Identify which cell holds the provided text, then report its (x, y) central coordinate. 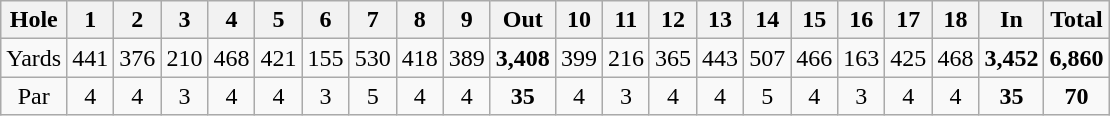
7 (372, 20)
443 (720, 58)
3,452 (1012, 58)
Par (34, 96)
376 (138, 58)
399 (578, 58)
8 (420, 20)
507 (768, 58)
18 (956, 20)
14 (768, 20)
Out (522, 20)
12 (672, 20)
1 (90, 20)
216 (626, 58)
441 (90, 58)
6 (326, 20)
13 (720, 20)
2 (138, 20)
365 (672, 58)
418 (420, 58)
16 (862, 20)
15 (814, 20)
155 (326, 58)
389 (466, 58)
10 (578, 20)
425 (908, 58)
11 (626, 20)
163 (862, 58)
9 (466, 20)
17 (908, 20)
In (1012, 20)
Hole (34, 20)
Total (1076, 20)
421 (278, 58)
3,408 (522, 58)
Yards (34, 58)
70 (1076, 96)
530 (372, 58)
210 (184, 58)
466 (814, 58)
6,860 (1076, 58)
